Capture the cell that displays the provided text and extract its (x, y) central coordinate. 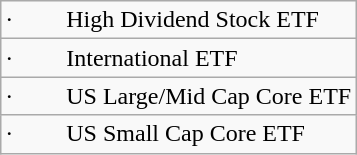
· US Small Cap Core ETF (179, 134)
· US Large/Mid Cap Core ETF (179, 96)
· High Dividend Stock ETF (179, 20)
· International ETF (179, 58)
